Search for the cell housing the specified text and yield its (x, y) center coordinate. 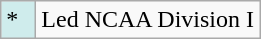
* (18, 20)
Led NCAA Division I (148, 20)
